Provide the (X, Y) coordinate of the cell's center where the given text is located.  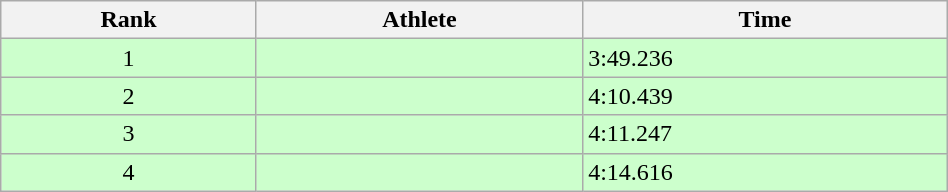
4:10.439 (766, 96)
2 (129, 96)
3:49.236 (766, 58)
4:11.247 (766, 134)
4:14.616 (766, 172)
1 (129, 58)
Time (766, 20)
Athlete (419, 20)
Rank (129, 20)
4 (129, 172)
3 (129, 134)
